Scan for the cell matching the given text and deliver its (x, y) coordinate at center. 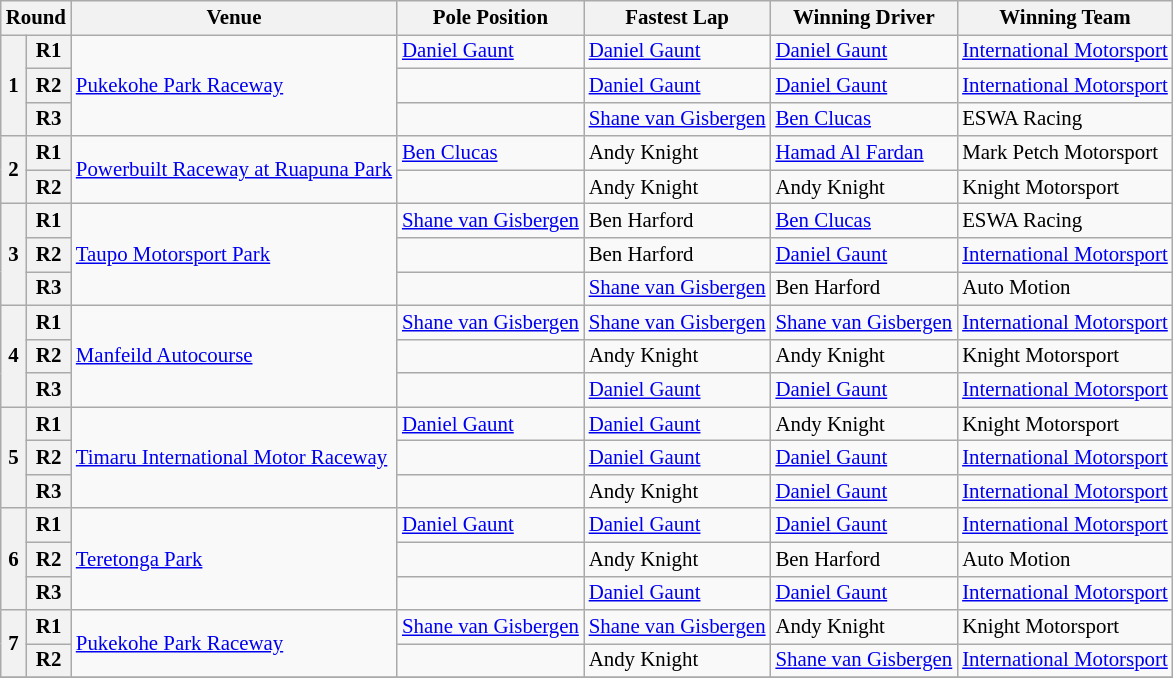
Powerbuilt Raceway at Ruapuna Park (234, 170)
Venue (234, 18)
1 (14, 85)
Round (36, 18)
Taupo Motorsport Park (234, 255)
2 (14, 170)
7 (14, 644)
Winning Team (1065, 18)
Manfeild Autocourse (234, 356)
6 (14, 559)
Hamad Al Fardan (864, 153)
5 (14, 458)
Winning Driver (864, 18)
Teretonga Park (234, 559)
Pole Position (490, 18)
4 (14, 356)
Fastest Lap (678, 18)
Timaru International Motor Raceway (234, 458)
3 (14, 255)
Mark Petch Motorsport (1065, 153)
